Detect which cell encompasses the target text, then output its (X, Y) center coordinate. 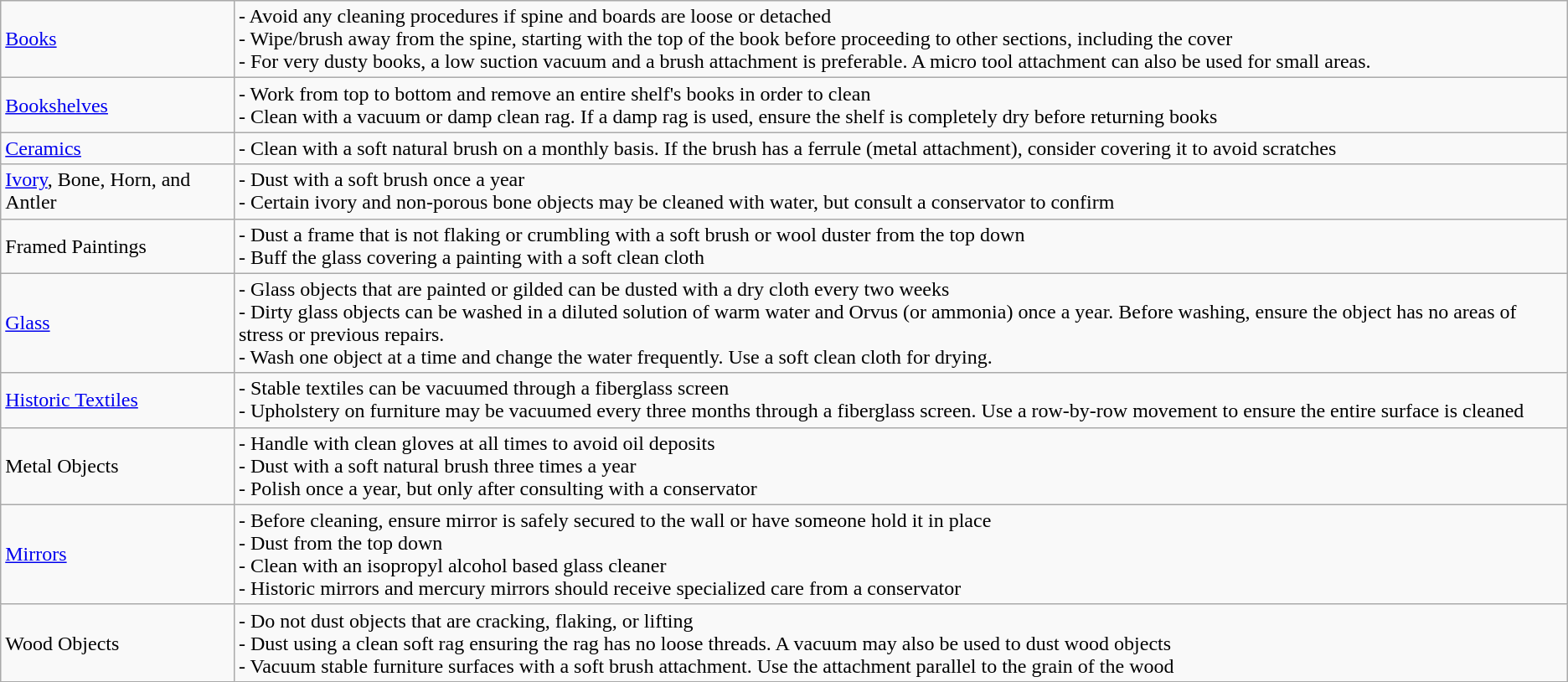
Bookshelves (117, 106)
Metal Objects (117, 466)
Glass (117, 323)
- Dust with a soft brush once a year- Certain ivory and non-porous bone objects may be cleaned with water, but consult a conservator to confirm (900, 191)
- Clean with a soft natural brush on a monthly basis. If the brush has a ferrule (metal attachment), consider covering it to avoid scratches (900, 148)
Historic Textiles (117, 400)
Framed Paintings (117, 246)
Books (117, 39)
Ivory, Bone, Horn, and Antler (117, 191)
Wood Objects (117, 643)
Mirrors (117, 555)
Ceramics (117, 148)
